Extract the [x, y] coordinate from the center of the cell holding the provided text.  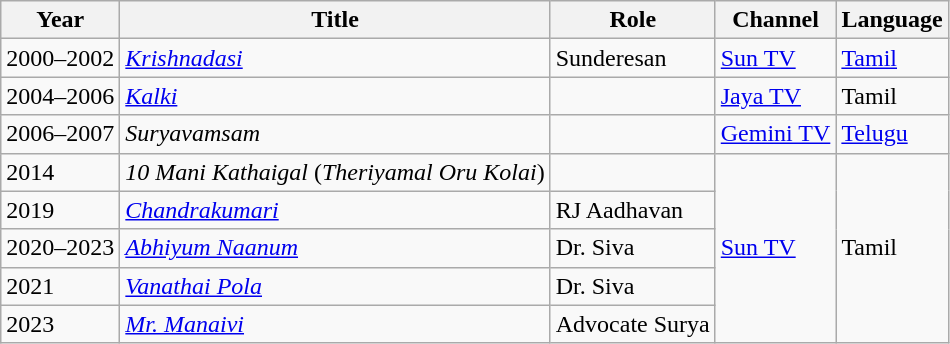
Abhiyum Naanum [335, 248]
2020–2023 [60, 248]
Mr. Manaivi [335, 324]
2004–2006 [60, 96]
Sunderesan [632, 58]
Chandrakumari [335, 210]
Telugu [892, 134]
Jaya TV [776, 96]
Language [892, 20]
Role [632, 20]
2000–2002 [60, 58]
Vanathai Pola [335, 286]
Krishnadasi [335, 58]
2006–2007 [60, 134]
RJ Aadhavan [632, 210]
2019 [60, 210]
Title [335, 20]
Suryavamsam [335, 134]
Year [60, 20]
Gemini TV [776, 134]
10 Mani Kathaigal (Theriyamal Oru Kolai) [335, 172]
2014 [60, 172]
Kalki [335, 96]
2023 [60, 324]
2021 [60, 286]
Advocate Surya [632, 324]
Channel [776, 20]
